For the text-containing cell, return its midpoint in [X, Y] coordinate format. 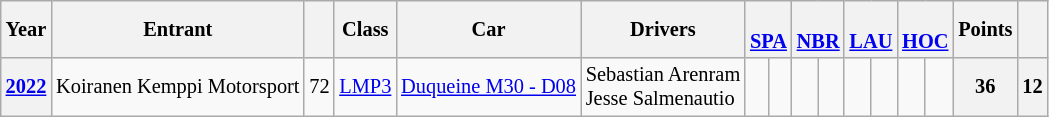
Koiranen Kemppi Motorsport [178, 87]
2022 [26, 87]
SPA [768, 29]
Sebastian Arenram Jesse Salmenautio [663, 87]
12 [1032, 87]
Entrant [178, 29]
Year [26, 29]
Class [365, 29]
HOC [925, 29]
72 [319, 87]
36 [985, 87]
LMP3 [365, 87]
Drivers [663, 29]
Points [985, 29]
NBR [818, 29]
LAU [870, 29]
Duqueine M30 - D08 [488, 87]
Car [488, 29]
